Output the (X, Y) coordinate of the center of the cell containing the given text.  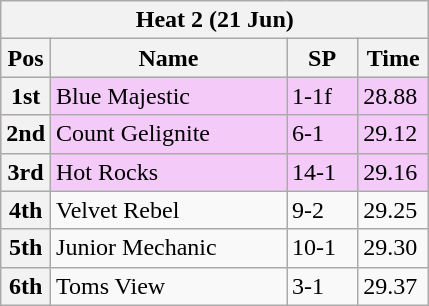
2nd (26, 134)
1-1f (322, 96)
Junior Mechanic (169, 248)
29.25 (394, 210)
Pos (26, 58)
3rd (26, 172)
Hot Rocks (169, 172)
14-1 (322, 172)
6th (26, 286)
1st (26, 96)
29.30 (394, 248)
10-1 (322, 248)
Blue Majestic (169, 96)
29.37 (394, 286)
28.88 (394, 96)
6-1 (322, 134)
Time (394, 58)
Velvet Rebel (169, 210)
Heat 2 (21 Jun) (215, 20)
Name (169, 58)
Count Gelignite (169, 134)
3-1 (322, 286)
29.16 (394, 172)
4th (26, 210)
SP (322, 58)
Toms View (169, 286)
29.12 (394, 134)
9-2 (322, 210)
5th (26, 248)
